Find where the given text appears and provide that cell's center as (x, y) coordinate. 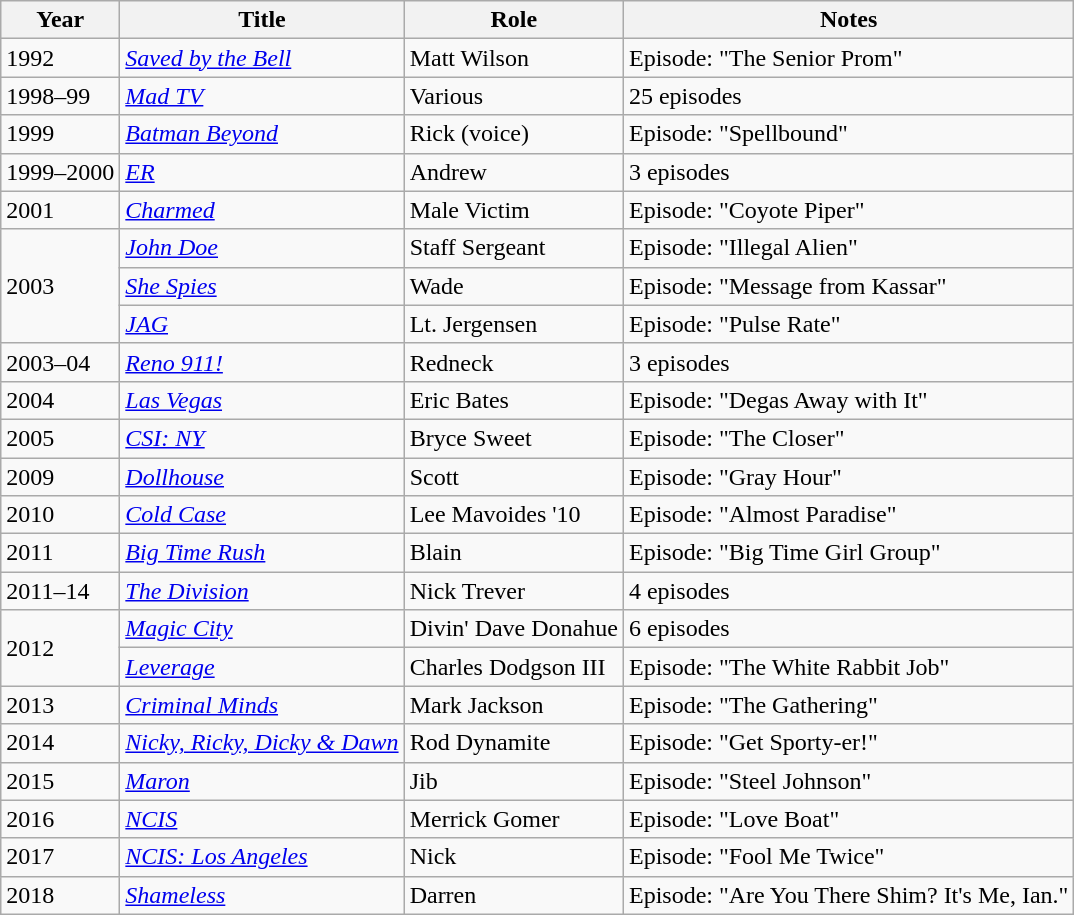
Year (60, 20)
Episode: "Coyote Piper" (848, 210)
Episode: "Almost Paradise" (848, 515)
4 episodes (848, 591)
Dollhouse (262, 477)
2012 (60, 648)
Merrick Gomer (514, 819)
2011 (60, 553)
Role (514, 20)
2004 (60, 400)
Eric Bates (514, 400)
Episode: "Are You There Shim? It's Me, Ian." (848, 895)
Jib (514, 781)
2016 (60, 819)
2018 (60, 895)
1999–2000 (60, 172)
Charmed (262, 210)
Episode: "Message from Kassar" (848, 286)
Reno 911! (262, 362)
Episode: "Get Sporty-er!" (848, 743)
Bryce Sweet (514, 438)
2015 (60, 781)
Mad TV (262, 96)
Lt. Jergensen (514, 324)
Episode: "The White Rabbit Job" (848, 667)
Episode: "The Senior Prom" (848, 58)
Various (514, 96)
Episode: "Love Boat" (848, 819)
Batman Beyond (262, 134)
Male Victim (514, 210)
2001 (60, 210)
2005 (60, 438)
Nicky, Ricky, Dicky & Dawn (262, 743)
Episode: "The Closer" (848, 438)
Saved by the Bell (262, 58)
CSI: NY (262, 438)
2009 (60, 477)
Lee Mavoides '10 (514, 515)
Divin' Dave Donahue (514, 629)
John Doe (262, 248)
Episode: "Big Time Girl Group" (848, 553)
Nick (514, 857)
2003–04 (60, 362)
2013 (60, 705)
Episode: "Steel Johnson" (848, 781)
Episode: "Fool Me Twice" (848, 857)
Andrew (514, 172)
Blain (514, 553)
Maron (262, 781)
Episode: "The Gathering" (848, 705)
Episode: "Spellbound" (848, 134)
Matt Wilson (514, 58)
Big Time Rush (262, 553)
Nick Trever (514, 591)
Episode: "Degas Away with It" (848, 400)
Staff Sergeant (514, 248)
The Division (262, 591)
NCIS: Los Angeles (262, 857)
2011–14 (60, 591)
Episode: "Pulse Rate" (848, 324)
6 episodes (848, 629)
Magic City (262, 629)
Charles Dodgson III (514, 667)
Rick (voice) (514, 134)
Criminal Minds (262, 705)
Mark Jackson (514, 705)
2003 (60, 286)
She Spies (262, 286)
Episode: "Illegal Alien" (848, 248)
1999 (60, 134)
Las Vegas (262, 400)
Leverage (262, 667)
Cold Case (262, 515)
NCIS (262, 819)
1998–99 (60, 96)
ER (262, 172)
25 episodes (848, 96)
2014 (60, 743)
Notes (848, 20)
Redneck (514, 362)
2010 (60, 515)
Scott (514, 477)
Rod Dynamite (514, 743)
1992 (60, 58)
Episode: "Gray Hour" (848, 477)
JAG (262, 324)
Darren (514, 895)
2017 (60, 857)
Shameless (262, 895)
Title (262, 20)
Wade (514, 286)
